Return the [X, Y] coordinate for the center point of the cell that contains the specified text.  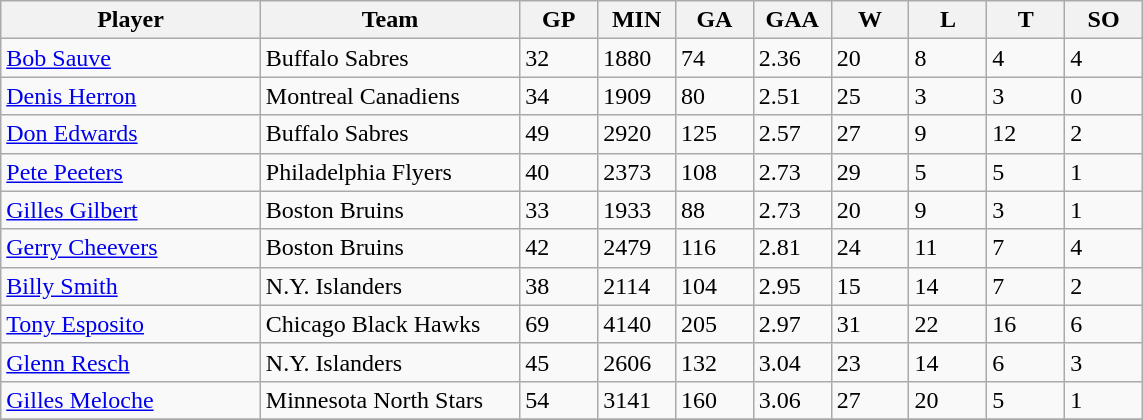
GAA [792, 20]
2.51 [792, 96]
1909 [637, 96]
2.81 [792, 248]
2606 [637, 362]
125 [714, 134]
Gilles Meloche [131, 400]
40 [559, 172]
16 [1026, 324]
Bob Sauve [131, 58]
32 [559, 58]
Player [131, 20]
74 [714, 58]
2.36 [792, 58]
1933 [637, 210]
54 [559, 400]
22 [948, 324]
38 [559, 286]
24 [870, 248]
69 [559, 324]
Gilles Gilbert [131, 210]
Tony Esposito [131, 324]
1880 [637, 58]
3141 [637, 400]
L [948, 20]
205 [714, 324]
Billy Smith [131, 286]
Minnesota North Stars [390, 400]
116 [714, 248]
SO [1104, 20]
Pete Peeters [131, 172]
31 [870, 324]
3.06 [792, 400]
160 [714, 400]
0 [1104, 96]
MIN [637, 20]
Denis Herron [131, 96]
2479 [637, 248]
15 [870, 286]
2920 [637, 134]
88 [714, 210]
45 [559, 362]
33 [559, 210]
Don Edwards [131, 134]
2114 [637, 286]
4140 [637, 324]
Gerry Cheevers [131, 248]
GA [714, 20]
2.57 [792, 134]
W [870, 20]
Philadelphia Flyers [390, 172]
T [1026, 20]
2373 [637, 172]
34 [559, 96]
49 [559, 134]
2.97 [792, 324]
23 [870, 362]
Montreal Canadiens [390, 96]
25 [870, 96]
Chicago Black Hawks [390, 324]
80 [714, 96]
42 [559, 248]
104 [714, 286]
12 [1026, 134]
2.95 [792, 286]
Glenn Resch [131, 362]
GP [559, 20]
Team [390, 20]
132 [714, 362]
3.04 [792, 362]
8 [948, 58]
108 [714, 172]
11 [948, 248]
29 [870, 172]
